Capture the cell that displays the provided text and extract its [X, Y] central coordinate. 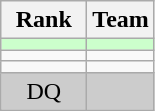
DQ [44, 91]
Team [121, 20]
Rank [44, 20]
